Identify which cell holds the provided text, then report its [X, Y] central coordinate. 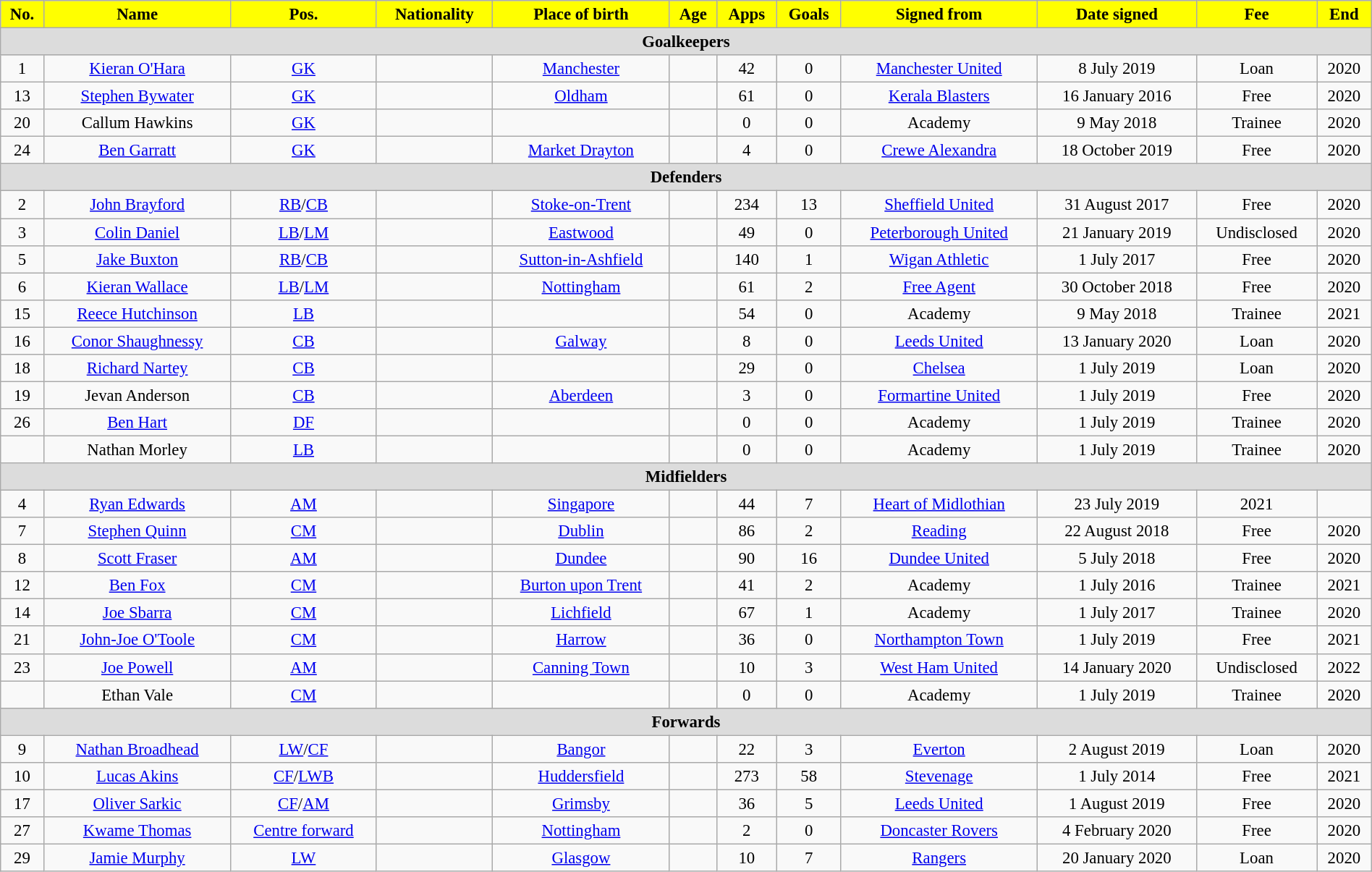
140 [747, 259]
Kerala Blasters [939, 96]
19 [22, 395]
Jamie Murphy [137, 858]
Aberdeen [581, 395]
Defenders [686, 177]
Richard Nartey [137, 368]
Burton upon Trent [581, 585]
41 [747, 585]
Ben Garratt [137, 151]
Dundee [581, 559]
Goals [809, 14]
20 January 2020 [1117, 858]
Pos. [304, 14]
Market Drayton [581, 151]
John Brayford [137, 205]
Lucas Akins [137, 776]
Northampton Town [939, 640]
24 [22, 151]
26 [22, 423]
8 July 2019 [1117, 69]
42 [747, 69]
16 January 2016 [1117, 96]
Sutton-in-Ashfield [581, 259]
Huddersfield [581, 776]
1 July 2016 [1117, 585]
Bangor [581, 749]
17 [22, 803]
Manchester [581, 69]
Lichfield [581, 613]
54 [747, 313]
Conor Shaughnessy [137, 341]
Rangers [939, 858]
Ben Hart [137, 423]
Date signed [1117, 14]
Sheffield United [939, 205]
23 [22, 667]
22 [747, 749]
Manchester United [939, 69]
Ryan Edwards [137, 504]
Nathan Broadhead [137, 749]
1 August 2019 [1117, 803]
Dundee United [939, 559]
18 October 2019 [1117, 151]
Nathan Morley [137, 449]
Name [137, 14]
1 July 2014 [1117, 776]
CF/AM [304, 803]
Stephen Quinn [137, 531]
Ethan Vale [137, 695]
44 [747, 504]
Kieran O'Hara [137, 69]
Age [693, 14]
CF/LWB [304, 776]
Signed from [939, 14]
18 [22, 368]
Nationality [434, 14]
4 February 2020 [1117, 831]
Joe Powell [137, 667]
Goalkeepers [686, 42]
Harrow [581, 640]
Free Agent [939, 287]
Chelsea [939, 368]
Oliver Sarkic [137, 803]
Kieran Wallace [137, 287]
2 August 2019 [1117, 749]
Everton [939, 749]
67 [747, 613]
13 January 2020 [1117, 341]
LW [304, 858]
West Ham United [939, 667]
Stephen Bywater [137, 96]
Reece Hutchinson [137, 313]
90 [747, 559]
15 [22, 313]
2022 [1345, 667]
Joe Sbarra [137, 613]
9 [22, 749]
John-Joe O'Toole [137, 640]
No. [22, 14]
12 [22, 585]
Callum Hawkins [137, 123]
Reading [939, 531]
21 [22, 640]
End [1345, 14]
Stoke-on-Trent [581, 205]
30 October 2018 [1117, 287]
Wigan Athletic [939, 259]
Doncaster Rovers [939, 831]
Oldham [581, 96]
58 [809, 776]
14 January 2020 [1117, 667]
6 [22, 287]
Stevenage [939, 776]
Forwards [686, 721]
Centre forward [304, 831]
Place of birth [581, 14]
Fee [1257, 14]
31 August 2017 [1117, 205]
22 August 2018 [1117, 531]
27 [22, 831]
Eastwood [581, 232]
Formartine United [939, 395]
Dublin [581, 531]
Colin Daniel [137, 232]
234 [747, 205]
23 July 2019 [1117, 504]
21 January 2019 [1117, 232]
273 [747, 776]
Grimsby [581, 803]
Ben Fox [137, 585]
Heart of Midlothian [939, 504]
Singapore [581, 504]
LW/CF [304, 749]
Kwame Thomas [137, 831]
Apps [747, 14]
Canning Town [581, 667]
Jevan Anderson [137, 395]
86 [747, 531]
Galway [581, 341]
DF [304, 423]
49 [747, 232]
Jake Buxton [137, 259]
Glasgow [581, 858]
Midfielders [686, 477]
20 [22, 123]
Peterborough United [939, 232]
5 July 2018 [1117, 559]
Scott Fraser [137, 559]
Crewe Alexandra [939, 151]
14 [22, 613]
